Provide the [X, Y] coordinate of the cell's center where the given text is located.  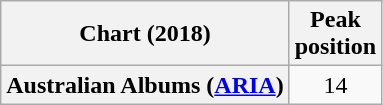
14 [335, 85]
Australian Albums (ARIA) [145, 85]
Chart (2018) [145, 34]
Peak position [335, 34]
